For the text-containing cell, return its midpoint in [X, Y] coordinate format. 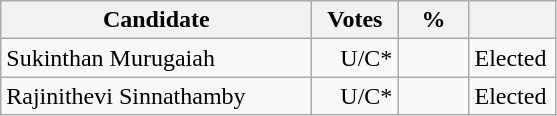
% [434, 20]
Candidate [156, 20]
Votes [355, 20]
Sukinthan Murugaiah [156, 58]
Rajinithevi Sinnathamby [156, 96]
